From the cell containing the given text, extract its center point as [x, y] coordinate. 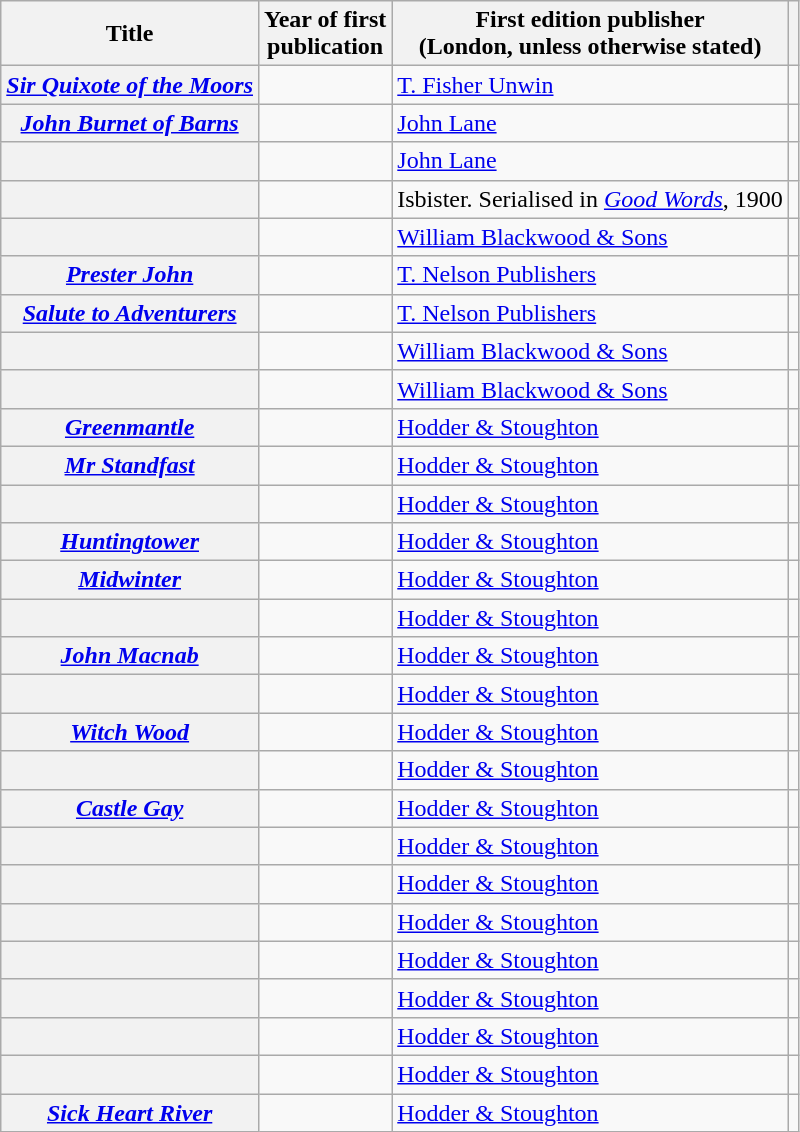
John Burnet of Barns [130, 123]
Title [130, 34]
Mr Standfast [130, 465]
Prester John [130, 275]
Sick Heart River [130, 1113]
Huntingtower [130, 542]
First edition publisher(London, unless otherwise stated) [590, 34]
Year of firstpublication [326, 34]
T. Fisher Unwin [590, 85]
Sir Quixote of the Moors [130, 85]
John Macnab [130, 656]
Castle Gay [130, 808]
Salute to Adventurers [130, 313]
Midwinter [130, 580]
Witch Wood [130, 732]
Isbister. Serialised in Good Words, 1900 [590, 199]
Greenmantle [130, 427]
